Search for the cell housing the specified text and yield its [X, Y] center coordinate. 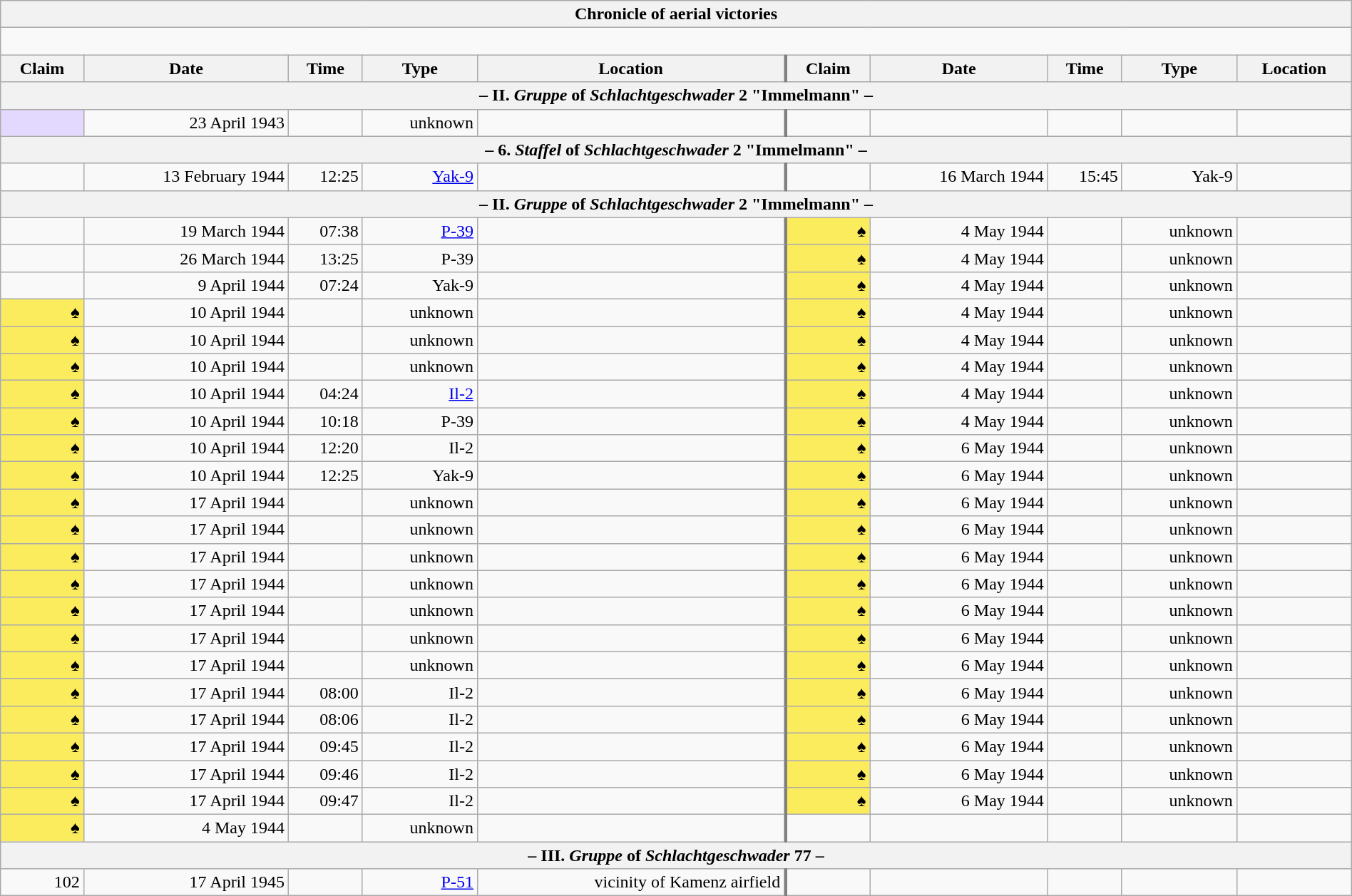
9 April 1944 [185, 285]
26 March 1944 [185, 258]
16 March 1944 [958, 177]
– 6. Staffel of Schlachtgeschwader 2 "Immelmann" – [676, 150]
17 April 1945 [185, 882]
13 February 1944 [185, 177]
P-51 [419, 882]
09:46 [325, 773]
07:38 [325, 231]
– III. Gruppe of Schlachtgeschwader 77 – [676, 855]
12:20 [325, 448]
09:47 [325, 801]
23 April 1943 [185, 123]
10:18 [325, 421]
vicinity of Kamenz airfield [631, 882]
08:00 [325, 692]
19 March 1944 [185, 231]
08:06 [325, 719]
102 [43, 882]
04:24 [325, 394]
07:24 [325, 285]
Chronicle of aerial victories [676, 14]
09:45 [325, 746]
13:25 [325, 258]
15:45 [1085, 177]
